Search for the cell housing the specified text and yield its [X, Y] center coordinate. 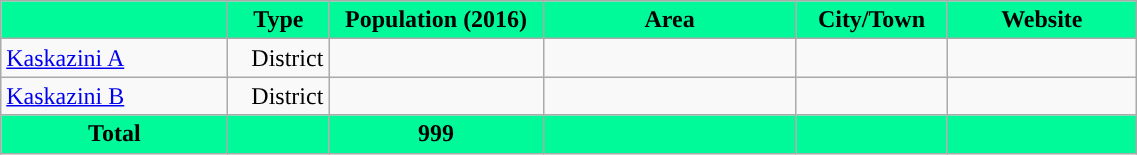
Kaskazini A [114, 58]
City/Town [872, 20]
999 [436, 134]
Website [1042, 20]
Kaskazini B [114, 96]
Area [669, 20]
Type [278, 20]
Total [114, 134]
Population (2016) [436, 20]
